Detect which cell encompasses the target text, then output its [X, Y] center coordinate. 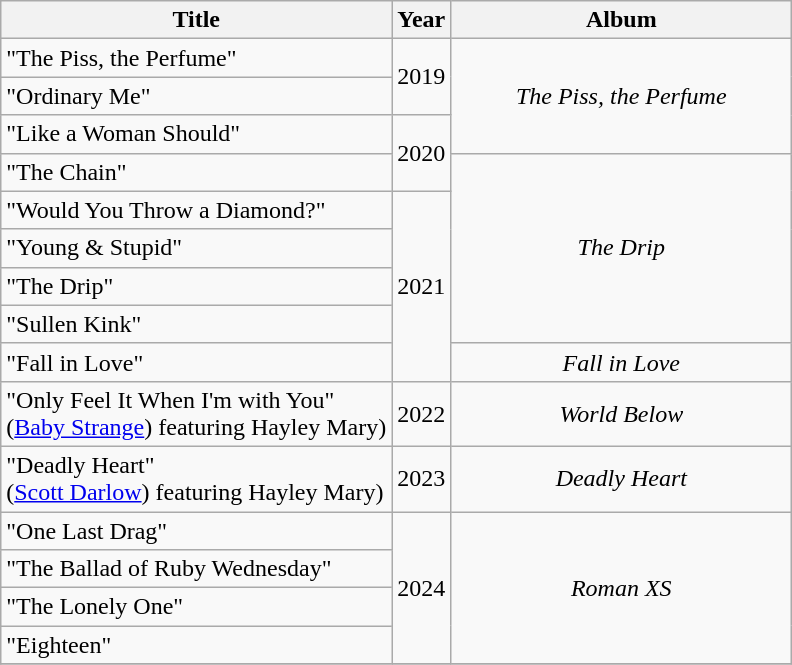
"The Piss, the Perfume" [196, 58]
Year [422, 20]
"Only Feel It When I'm with You" (Baby Strange) featuring Hayley Mary) [196, 414]
"Eighteen" [196, 645]
"Fall in Love" [196, 362]
"Would You Throw a Diamond?" [196, 210]
"The Chain" [196, 172]
2024 [422, 588]
The Drip [622, 248]
Title [196, 20]
"The Drip" [196, 286]
2022 [422, 414]
"The Lonely One" [196, 607]
World Below [622, 414]
Deadly Heart [622, 478]
2023 [422, 478]
The Piss, the Perfume [622, 96]
Roman XS [622, 588]
"Young & Stupid" [196, 248]
"The Ballad of Ruby Wednesday" [196, 569]
Album [622, 20]
2020 [422, 153]
"Ordinary Me" [196, 96]
"Sullen Kink" [196, 324]
Fall in Love [622, 362]
"Like a Woman Should" [196, 134]
"Deadly Heart"(Scott Darlow) featuring Hayley Mary) [196, 478]
2019 [422, 77]
"One Last Drag" [196, 531]
2021 [422, 286]
